Return the [X, Y] coordinate for the center point of the cell that contains the specified text.  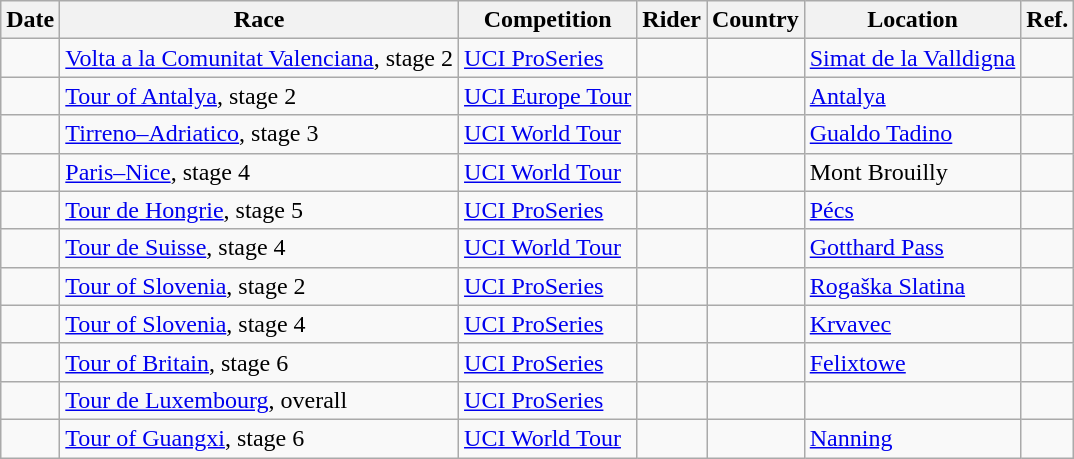
Krvavec [912, 324]
Tour of Slovenia, stage 4 [260, 324]
Simat de la Valldigna [912, 58]
Tirreno–Adriatico, stage 3 [260, 134]
Tour de Hongrie, stage 5 [260, 210]
Tour of Slovenia, stage 2 [260, 286]
Ref. [1048, 20]
Tour of Britain, stage 6 [260, 362]
Gualdo Tadino [912, 134]
Location [912, 20]
Gotthard Pass [912, 248]
Paris–Nice, stage 4 [260, 172]
Rogaška Slatina [912, 286]
Felixtowe [912, 362]
UCI Europe Tour [548, 96]
Rider [672, 20]
Tour de Luxembourg, overall [260, 400]
Country [755, 20]
Tour de Suisse, stage 4 [260, 248]
Tour of Guangxi, stage 6 [260, 438]
Volta a la Comunitat Valenciana, stage 2 [260, 58]
Race [260, 20]
Date [30, 20]
Pécs [912, 210]
Nanning [912, 438]
Mont Brouilly [912, 172]
Competition [548, 20]
Antalya [912, 96]
Tour of Antalya, stage 2 [260, 96]
